Return [X, Y] of the center of cell containing provided text 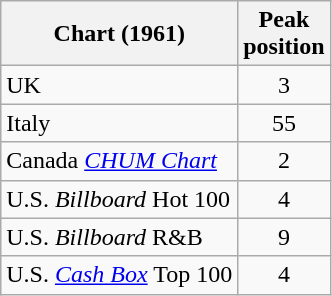
3 [284, 85]
Chart (1961) [120, 34]
Peakposition [284, 34]
Italy [120, 123]
55 [284, 123]
2 [284, 161]
9 [284, 237]
UK [120, 85]
U.S. Billboard Hot 100 [120, 199]
U.S. Cash Box Top 100 [120, 275]
Canada CHUM Chart [120, 161]
U.S. Billboard R&B [120, 237]
